Locate the cell with the specified text and output its [X, Y] center coordinate. 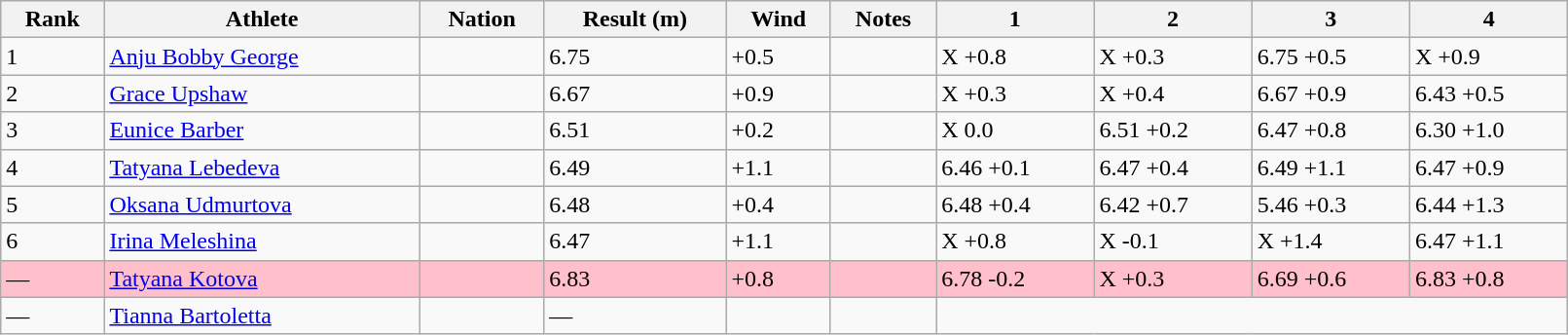
6.51 [635, 130]
+0.9 [779, 93]
Eunice Barber [263, 130]
6.30 +1.0 [1488, 130]
+0.2 [779, 130]
Anju Bobby George [263, 56]
6.67 +0.9 [1331, 93]
Rank [53, 19]
6.69 +0.6 [1331, 279]
5.46 +0.3 [1331, 205]
Oksana Udmurtova [263, 205]
6.47 +1.1 [1488, 242]
6.75 [635, 56]
X +0.9 [1488, 56]
6.48 [635, 205]
6.49 +1.1 [1331, 167]
6.83 +0.8 [1488, 279]
Wind [779, 19]
+0.5 [779, 56]
6 [53, 242]
Grace Upshaw [263, 93]
+0.8 [779, 279]
6.43 +0.5 [1488, 93]
6.51 +0.2 [1173, 130]
6.49 [635, 167]
+0.4 [779, 205]
6.46 +0.1 [1015, 167]
6.47 +0.4 [1173, 167]
Result (m) [635, 19]
Tatyana Lebedeva [263, 167]
X +1.4 [1331, 242]
6.47 +0.9 [1488, 167]
Nation [483, 19]
6.83 [635, 279]
5 [53, 205]
X 0.0 [1015, 130]
Athlete [263, 19]
6.44 +1.3 [1488, 205]
X -0.1 [1173, 242]
6.67 [635, 93]
Notes [883, 19]
Tatyana Kotova [263, 279]
6.75 +0.5 [1331, 56]
X +0.4 [1173, 93]
6.78 -0.2 [1015, 279]
6.47 [635, 242]
6.48 +0.4 [1015, 205]
6.42 +0.7 [1173, 205]
6.47 +0.8 [1331, 130]
Irina Meleshina [263, 242]
Tianna Bartoletta [263, 316]
